Return the (x, y) coordinate for the center point of the cell that contains the specified text.  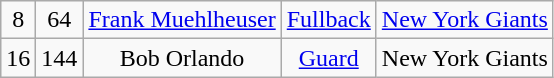
Fullback (328, 20)
64 (60, 20)
Guard (328, 58)
Bob Orlando (182, 58)
144 (60, 58)
16 (18, 58)
Frank Muehlheuser (182, 20)
8 (18, 20)
